Provide the (x, y) coordinate of the cell's center where the given text is located.  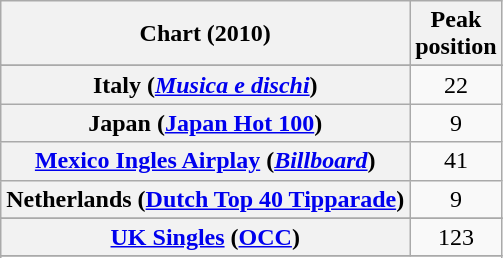
UK Singles (OCC) (206, 237)
Chart (2010) (206, 34)
Netherlands (Dutch Top 40 Tipparade) (206, 199)
Mexico Ingles Airplay (Billboard) (206, 161)
22 (456, 85)
Italy (Musica e dischi) (206, 85)
123 (456, 237)
Japan (Japan Hot 100) (206, 123)
Peakposition (456, 34)
41 (456, 161)
